Output the (x, y) coordinate of the center of the cell containing the given text.  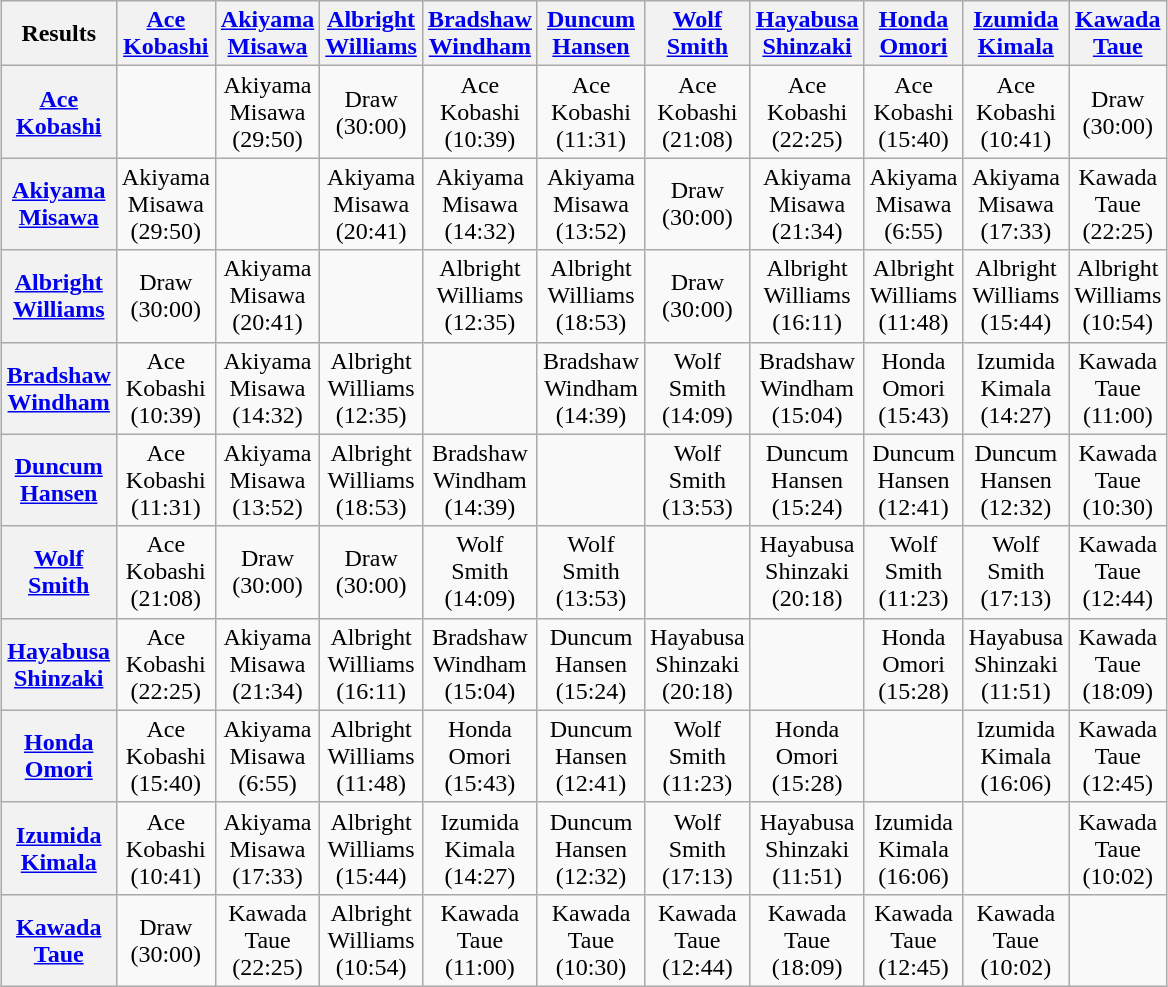
Results (58, 34)
